Identify which cell holds the provided text, then report its [X, Y] central coordinate. 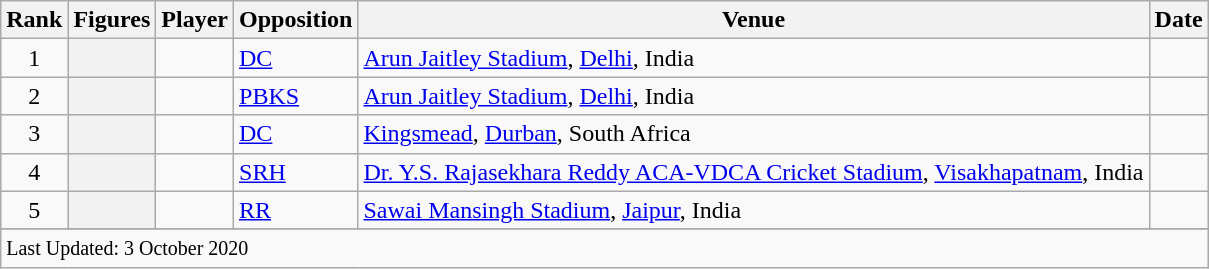
Venue [754, 20]
Rank [34, 20]
Opposition [296, 20]
Kingsmead, Durban, South Africa [754, 134]
SRH [296, 172]
Player [195, 20]
PBKS [296, 96]
RR [296, 210]
Figures [112, 20]
5 [34, 210]
1 [34, 58]
Sawai Mansingh Stadium, Jaipur, India [754, 210]
4 [34, 172]
3 [34, 134]
Date [1178, 20]
2 [34, 96]
Dr. Y.S. Rajasekhara Reddy ACA-VDCA Cricket Stadium, Visakhapatnam, India [754, 172]
Last Updated: 3 October 2020 [604, 248]
